Detect which cell encompasses the target text, then output its [x, y] center coordinate. 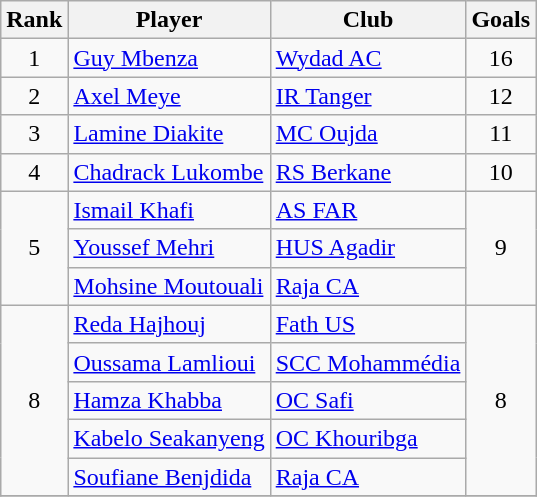
16 [501, 58]
2 [34, 96]
9 [501, 248]
OC Safi [368, 400]
Club [368, 20]
OC Khouribga [368, 438]
Rank [34, 20]
Guy Mbenza [169, 58]
Mohsine Moutouali [169, 286]
Lamine Diakite [169, 134]
Youssef Mehri [169, 248]
5 [34, 248]
AS FAR [368, 210]
4 [34, 172]
Wydad AC [368, 58]
MC Oujda [368, 134]
Soufiane Benjdida [169, 477]
11 [501, 134]
Axel Meye [169, 96]
Goals [501, 20]
Player [169, 20]
Fath US [368, 324]
Chadrack Lukombe [169, 172]
IR Tanger [368, 96]
RS Berkane [368, 172]
Ismail Khafi [169, 210]
10 [501, 172]
HUS Agadir [368, 248]
Reda Hajhouj [169, 324]
SCC Mohammédia [368, 362]
12 [501, 96]
Kabelo Seakanyeng [169, 438]
Oussama Lamlioui [169, 362]
3 [34, 134]
1 [34, 58]
Hamza Khabba [169, 400]
